For the text-containing cell, return its midpoint in (X, Y) coordinate format. 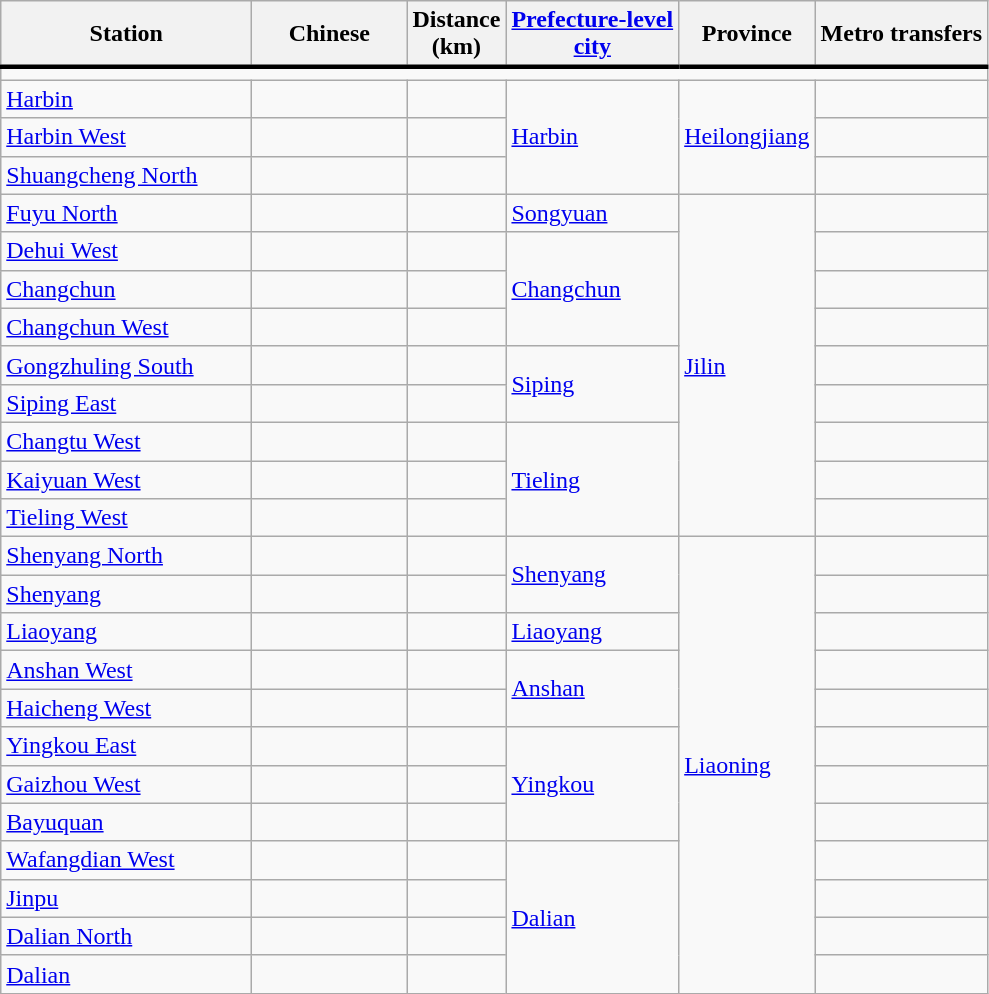
Changtu West (126, 441)
Anshan West (126, 670)
Songyuan (592, 213)
Haicheng West (126, 708)
Tieling (592, 479)
Distance(km) (456, 34)
Changchun West (126, 327)
Shuangcheng North (126, 175)
Dehui West (126, 251)
Jinpu (126, 898)
Anshan (592, 689)
Chinese (330, 34)
Yingkou East (126, 746)
Gongzhuling South (126, 365)
Siping (592, 384)
Fuyu North (126, 213)
Dalian North (126, 936)
Heilongjiang (747, 137)
Liaoning (747, 766)
Prefecture-levelcity (592, 34)
Gaizhou West (126, 784)
Station (126, 34)
Kaiyuan West (126, 479)
Province (747, 34)
Yingkou (592, 784)
Harbin West (126, 137)
Metro transfers (902, 34)
Tieling West (126, 518)
Bayuquan (126, 822)
Siping East (126, 403)
Shenyang North (126, 556)
Jilin (747, 366)
Wafangdian West (126, 860)
